Extract the [x, y] coordinate from the center of the cell holding the provided text.  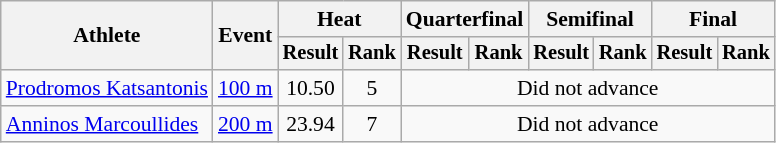
Heat [340, 19]
10.50 [311, 88]
Athlete [107, 36]
200 m [246, 124]
100 m [246, 88]
Event [246, 36]
7 [372, 124]
23.94 [311, 124]
Quarterfinal [465, 19]
Final [714, 19]
5 [372, 88]
Anninos Marcoullides [107, 124]
Prodromos Katsantonis [107, 88]
Semifinal [590, 19]
